Identify which cell holds the provided text, then report its (X, Y) central coordinate. 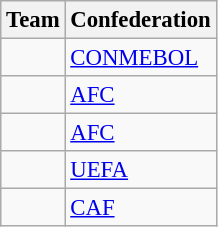
UEFA (140, 170)
Confederation (140, 20)
CONMEBOL (140, 58)
CAF (140, 208)
Team (33, 20)
